Search for the cell housing the specified text and yield its [x, y] center coordinate. 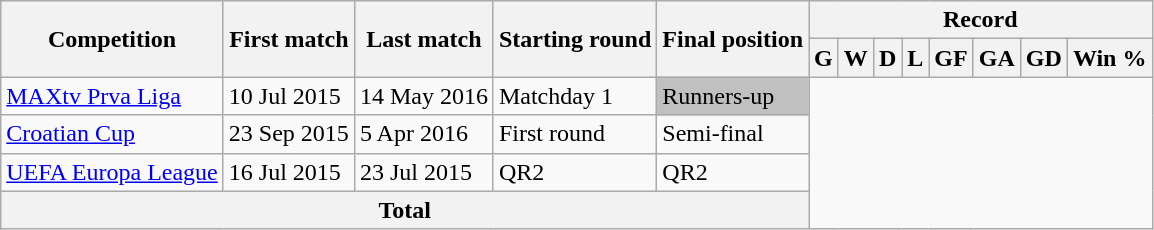
L [916, 58]
W [856, 58]
5 Apr 2016 [424, 134]
Last match [424, 39]
Semi-final [733, 134]
Matchday 1 [574, 96]
Final position [733, 39]
Total [405, 210]
UEFA Europa League [112, 172]
GF [951, 58]
First match [288, 39]
D [887, 58]
Win % [1110, 58]
GA [996, 58]
16 Jul 2015 [288, 172]
14 May 2016 [424, 96]
Starting round [574, 39]
G [824, 58]
23 Sep 2015 [288, 134]
First round [574, 134]
MAXtv Prva Liga [112, 96]
GD [1044, 58]
23 Jul 2015 [424, 172]
Record [980, 20]
Competition [112, 39]
Croatian Cup [112, 134]
10 Jul 2015 [288, 96]
Runners-up [733, 96]
